Return the (x, y) coordinate for the center point of the cell that contains the specified text.  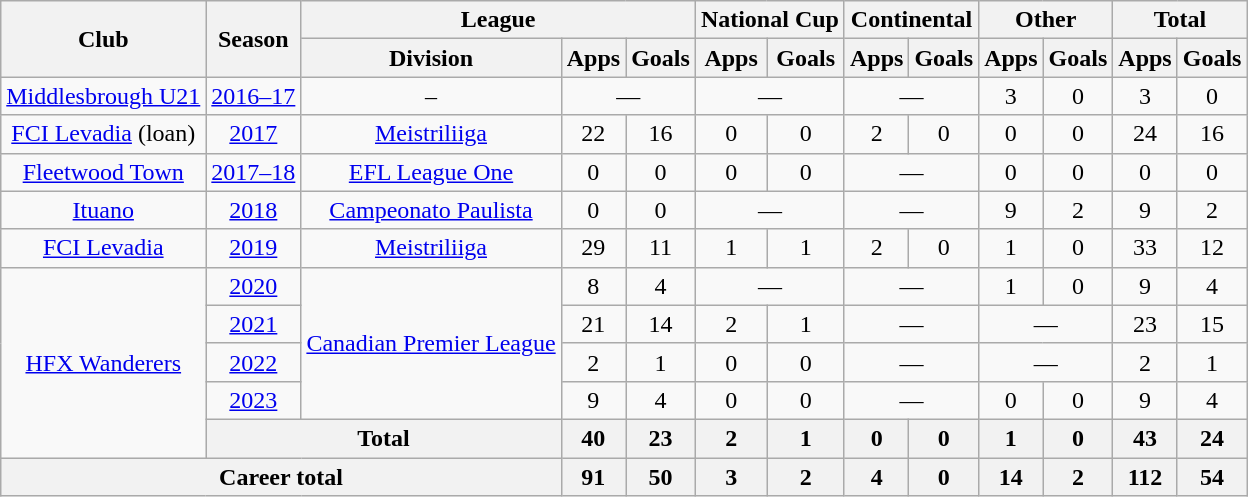
National Cup (770, 20)
11 (661, 248)
FCI Levadia (104, 248)
HFX Wanderers (104, 362)
2017 (254, 134)
2019 (254, 248)
Continental (911, 20)
Other (1046, 20)
54 (1212, 477)
22 (593, 134)
– (431, 96)
43 (1145, 438)
12 (1212, 248)
29 (593, 248)
Middlesbrough U21 (104, 96)
Canadian Premier League (431, 343)
Division (431, 58)
15 (1212, 324)
112 (1145, 477)
2023 (254, 400)
2022 (254, 362)
2016–17 (254, 96)
Club (104, 39)
FCI Levadia (loan) (104, 134)
Fleetwood Town (104, 172)
91 (593, 477)
Campeonato Paulista (431, 210)
EFL League One (431, 172)
2017–18 (254, 172)
Season (254, 39)
33 (1145, 248)
Ituano (104, 210)
21 (593, 324)
League (498, 20)
Career total (281, 477)
2021 (254, 324)
50 (661, 477)
2020 (254, 286)
8 (593, 286)
2018 (254, 210)
40 (593, 438)
